Identify which cell holds the provided text, then report its [x, y] central coordinate. 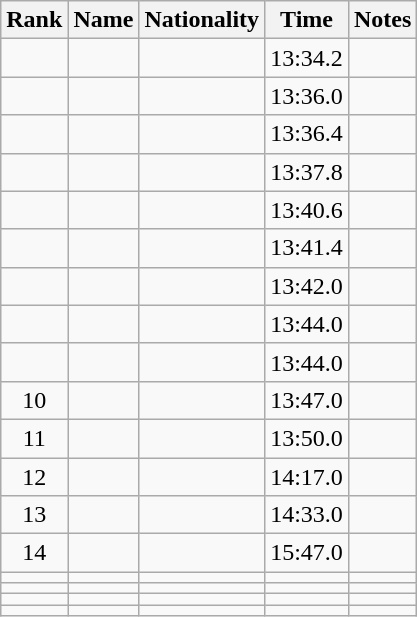
13:36.0 [307, 96]
13:42.0 [307, 286]
15:47.0 [307, 553]
Name [104, 20]
Time [307, 20]
13:37.8 [307, 172]
14:33.0 [307, 515]
11 [34, 438]
13:36.4 [307, 134]
10 [34, 400]
13:40.6 [307, 210]
13:47.0 [307, 400]
13:50.0 [307, 438]
13 [34, 515]
Rank [34, 20]
14 [34, 553]
Nationality [202, 20]
13:41.4 [307, 248]
14:17.0 [307, 477]
Notes [382, 20]
12 [34, 477]
13:34.2 [307, 58]
